Extract the [x, y] coordinate from the center of the cell holding the provided text.  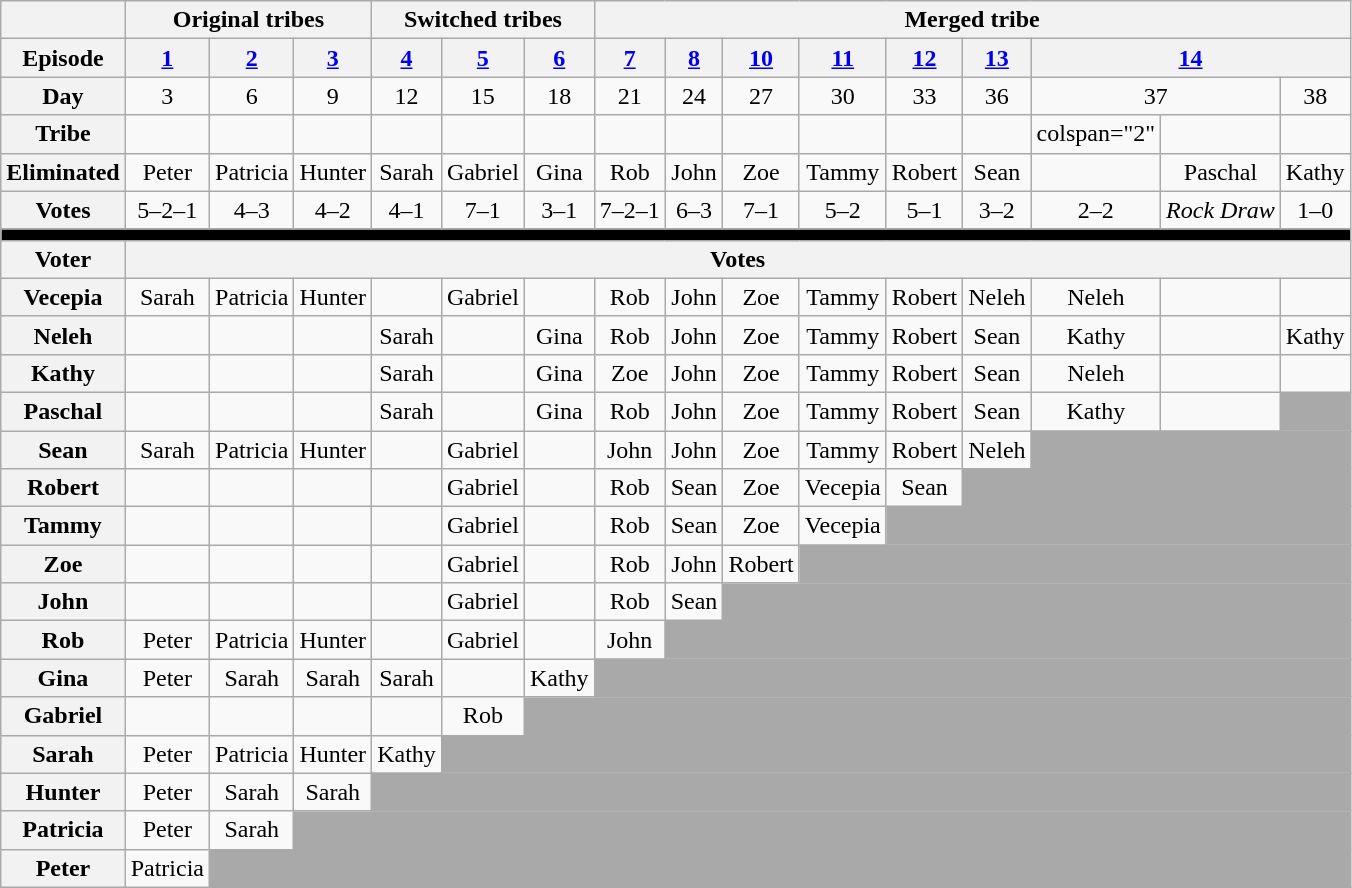
3–1 [559, 210]
27 [761, 96]
Rock Draw [1221, 210]
5–1 [924, 210]
4–1 [407, 210]
2–2 [1096, 210]
4–3 [252, 210]
10 [761, 58]
5–2–1 [167, 210]
3–2 [997, 210]
24 [694, 96]
2 [252, 58]
Eliminated [63, 172]
5 [482, 58]
7–2–1 [630, 210]
4–2 [333, 210]
8 [694, 58]
15 [482, 96]
Day [63, 96]
6–3 [694, 210]
7 [630, 58]
30 [842, 96]
Switched tribes [483, 20]
11 [842, 58]
Episode [63, 58]
18 [559, 96]
9 [333, 96]
14 [1190, 58]
colspan="2" [1096, 134]
Tribe [63, 134]
Merged tribe [972, 20]
33 [924, 96]
21 [630, 96]
1 [167, 58]
5–2 [842, 210]
37 [1156, 96]
1–0 [1315, 210]
13 [997, 58]
36 [997, 96]
4 [407, 58]
Voter [63, 259]
38 [1315, 96]
Original tribes [248, 20]
